Locate the cell with the specified text and output its (x, y) center coordinate. 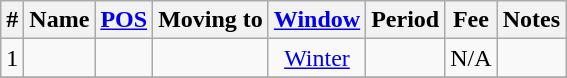
POS (124, 20)
Fee (471, 20)
Period (406, 20)
# (12, 20)
Moving to (211, 20)
Window (316, 20)
N/A (471, 58)
Notes (531, 20)
Name (60, 20)
1 (12, 58)
Winter (316, 58)
